Return [x, y] of the center of cell containing provided text 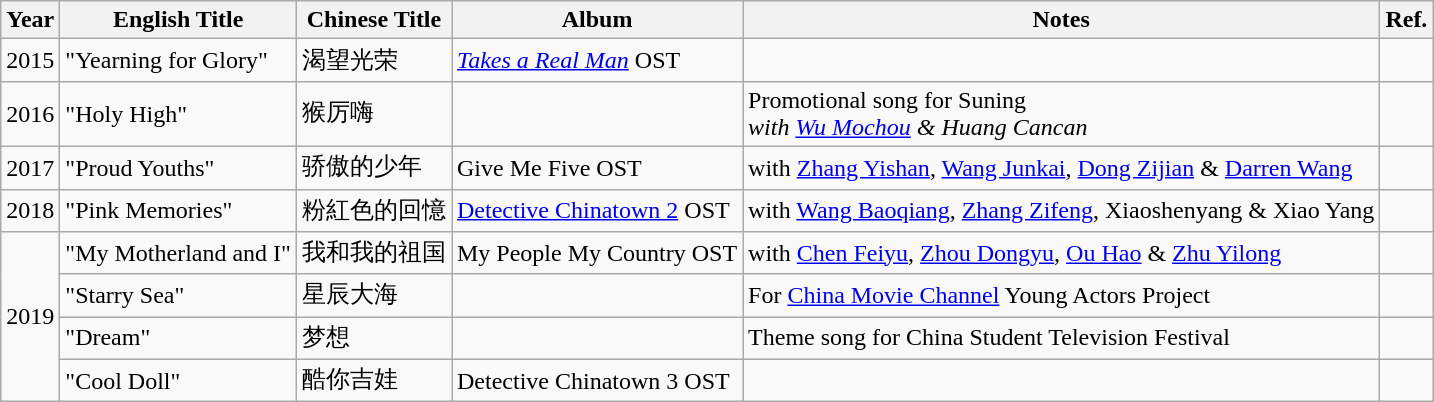
Detective Chinatown 3 OST [598, 380]
"Yearning for Glory" [178, 60]
猴厉嗨 [374, 114]
Detective Chinatown 2 OST [598, 210]
酷你吉娃 [374, 380]
For China Movie Channel Young Actors Project [1062, 296]
Ref. [1406, 20]
with Wang Baoqiang, Zhang Zifeng, Xiaoshenyang & Xiao Yang [1062, 210]
2016 [30, 114]
Takes a Real Man OST [598, 60]
Give Me Five OST [598, 168]
"Holy High" [178, 114]
Album [598, 20]
"Pink Memories" [178, 210]
渴望光荣 [374, 60]
我和我的祖国 [374, 254]
"Cool Doll" [178, 380]
Chinese Title [374, 20]
My People My Country OST [598, 254]
星辰大海 [374, 296]
English Title [178, 20]
with Zhang Yishan, Wang Junkai, Dong Zijian & Darren Wang [1062, 168]
Promotional song for Suning with Wu Mochou & Huang Cancan [1062, 114]
"Proud Youths" [178, 168]
Year [30, 20]
Theme song for China Student Television Festival [1062, 338]
"Dream" [178, 338]
2019 [30, 317]
"My Motherland and I" [178, 254]
"Starry Sea" [178, 296]
粉紅色的回憶 [374, 210]
with Chen Feiyu, Zhou Dongyu, Ou Hao & Zhu Yilong [1062, 254]
骄傲的少年 [374, 168]
2015 [30, 60]
Notes [1062, 20]
2018 [30, 210]
梦想 [374, 338]
2017 [30, 168]
